Locate the cell with the specified text and output its [x, y] center coordinate. 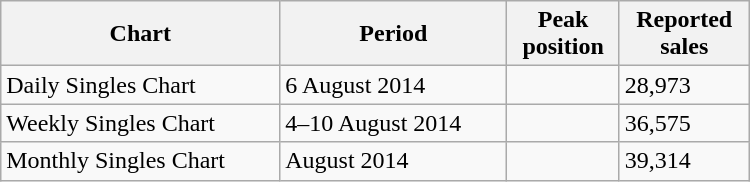
Chart [140, 34]
39,314 [684, 161]
4–10 August 2014 [394, 123]
6 August 2014 [394, 85]
Weekly Singles Chart [140, 123]
Reported sales [684, 34]
36,575 [684, 123]
28,973 [684, 85]
Period [394, 34]
August 2014 [394, 161]
Monthly Singles Chart [140, 161]
Daily Singles Chart [140, 85]
Peak position [563, 34]
